From the cell containing the given text, extract its center point as (X, Y) coordinate. 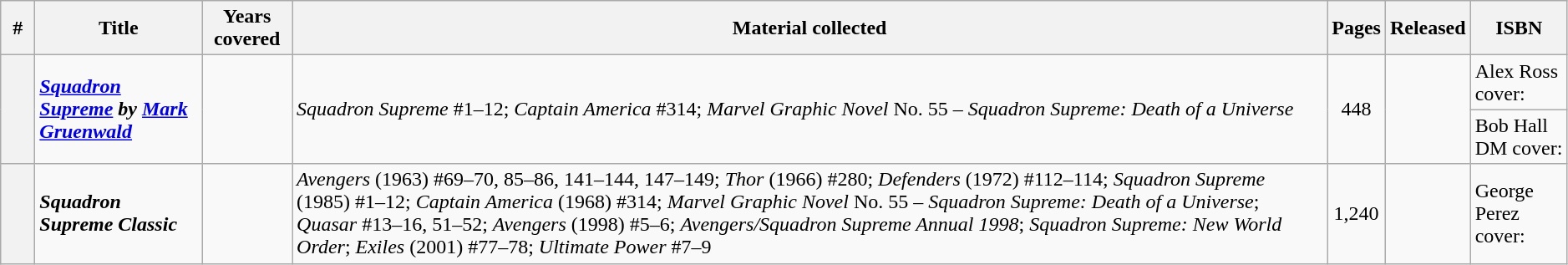
448 (1357, 110)
Squadron Supreme #1–12; Captain America #314; Marvel Graphic Novel No. 55 – Squadron Supreme: Death of a Universe (810, 110)
1,240 (1357, 214)
ISBN (1519, 28)
George Perez cover: (1519, 214)
Title (119, 28)
Pages (1357, 28)
Years covered (247, 28)
Squadron Supreme Classic (119, 214)
Released (1428, 28)
Bob Hall DM cover: (1519, 137)
Squadron Supreme by Mark Gruenwald (119, 110)
Alex Ross cover: (1519, 82)
Material collected (810, 28)
# (18, 28)
